Return (x, y) of the center of cell containing provided text 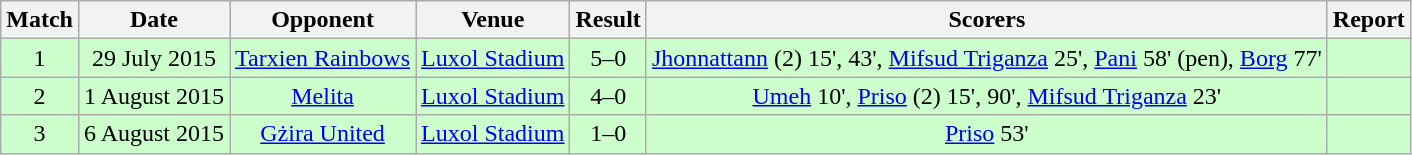
Priso 53' (986, 134)
Tarxien Rainbows (323, 58)
Report (1368, 20)
29 July 2015 (154, 58)
1 (40, 58)
1 August 2015 (154, 96)
Melita (323, 96)
Gżira United (323, 134)
Jhonnattann (2) 15', 43', Mifsud Triganza 25', Pani 58' (pen), Borg 77' (986, 58)
4–0 (608, 96)
Result (608, 20)
Opponent (323, 20)
Date (154, 20)
Umeh 10', Priso (2) 15', 90', Mifsud Triganza 23' (986, 96)
6 August 2015 (154, 134)
Match (40, 20)
Scorers (986, 20)
1–0 (608, 134)
Venue (493, 20)
3 (40, 134)
5–0 (608, 58)
2 (40, 96)
